Capture the cell that displays the provided text and extract its (X, Y) central coordinate. 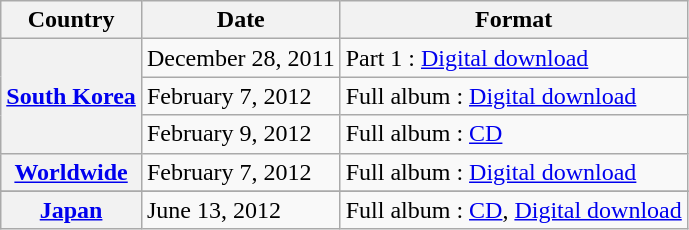
Format (514, 20)
Date (240, 20)
Part 1 : Digital download (514, 58)
Japan (72, 210)
June 13, 2012 (240, 210)
Full album : CD (514, 134)
Worldwide (72, 172)
February 9, 2012 (240, 134)
December 28, 2011 (240, 58)
South Korea (72, 96)
Full album : CD, Digital download (514, 210)
Country (72, 20)
